Return the (X, Y) coordinate for the center point of the cell that contains the specified text.  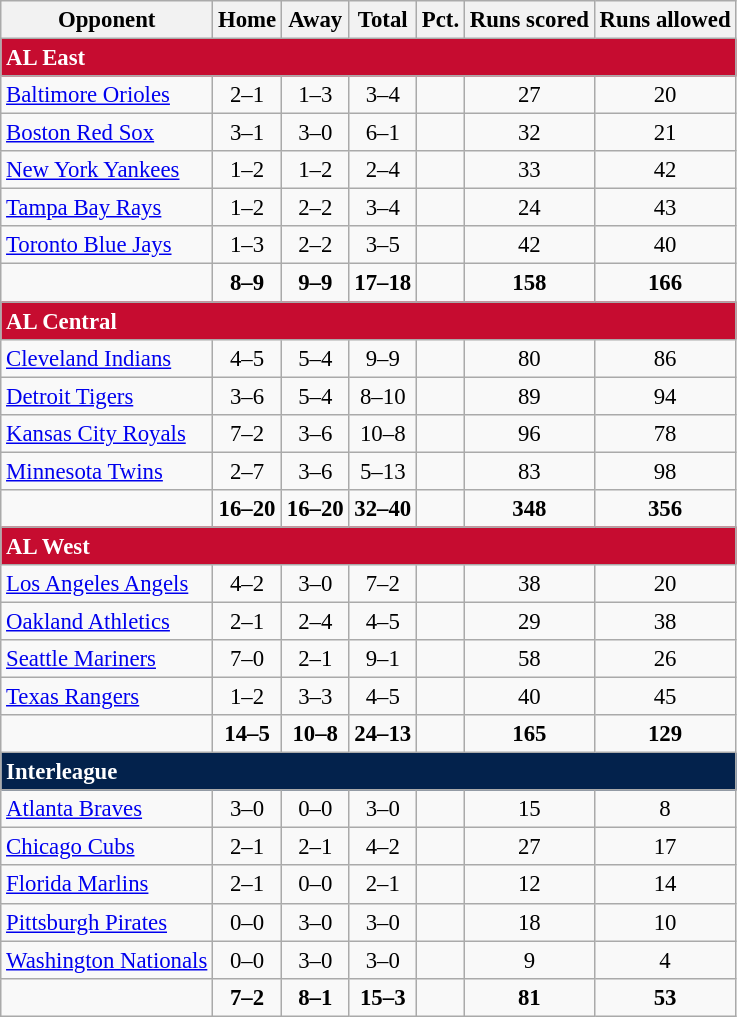
81 (529, 997)
9–1 (383, 659)
166 (665, 283)
17 (665, 847)
Los Angeles Angels (107, 584)
43 (665, 208)
89 (529, 396)
Seattle Mariners (107, 659)
165 (529, 734)
AL Central (368, 321)
New York Yankees (107, 170)
AL East (368, 58)
Detroit Tigers (107, 396)
24–13 (383, 734)
5–13 (383, 471)
8–10 (383, 396)
7–0 (248, 659)
33 (529, 170)
356 (665, 509)
24 (529, 208)
Away (315, 20)
Cleveland Indians (107, 358)
32–40 (383, 509)
Minnesota Twins (107, 471)
Florida Marlins (107, 885)
Baltimore Orioles (107, 95)
86 (665, 358)
8–9 (248, 283)
15–3 (383, 997)
2–7 (248, 471)
3–3 (315, 697)
45 (665, 697)
17–18 (383, 283)
Opponent (107, 20)
14–5 (248, 734)
96 (529, 433)
Pct. (441, 20)
8–1 (315, 997)
12 (529, 885)
18 (529, 922)
58 (529, 659)
AL West (368, 546)
8 (665, 809)
Boston Red Sox (107, 133)
Tampa Bay Rays (107, 208)
Toronto Blue Jays (107, 245)
94 (665, 396)
3–5 (383, 245)
4 (665, 960)
26 (665, 659)
6–1 (383, 133)
158 (529, 283)
Washington Nationals (107, 960)
3–1 (248, 133)
Atlanta Braves (107, 809)
98 (665, 471)
Runs allowed (665, 20)
80 (529, 358)
83 (529, 471)
348 (529, 509)
Oakland Athletics (107, 621)
53 (665, 997)
14 (665, 885)
Interleague (368, 772)
9 (529, 960)
Texas Rangers (107, 697)
78 (665, 433)
129 (665, 734)
15 (529, 809)
21 (665, 133)
Runs scored (529, 20)
Total (383, 20)
Kansas City Royals (107, 433)
Home (248, 20)
32 (529, 133)
Chicago Cubs (107, 847)
Pittsburgh Pirates (107, 922)
29 (529, 621)
10 (665, 922)
